Search for the cell housing the specified text and yield its (X, Y) center coordinate. 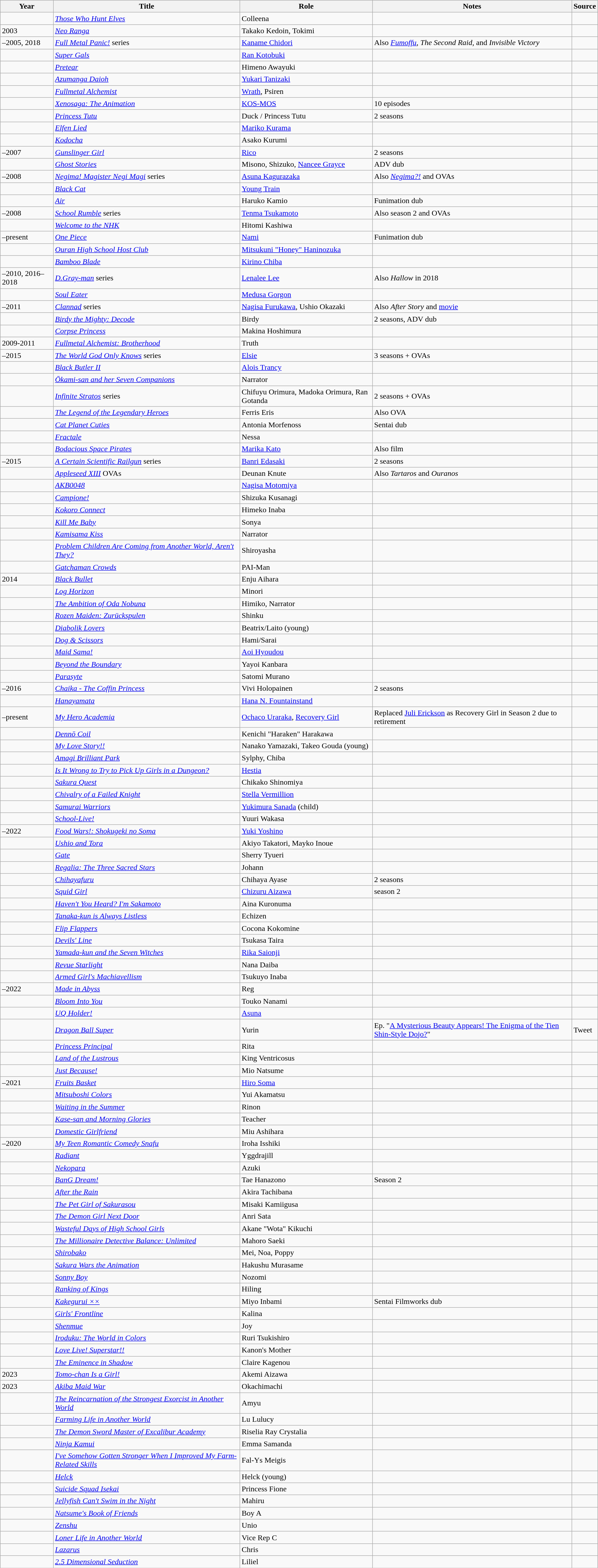
Mariko Kurama (306, 128)
Maid Sama! (147, 652)
Akiyo Takatori, Mayko Inoue (306, 843)
Gate (147, 855)
Akane "Wota" Kikuchi (306, 1229)
Colleena (306, 19)
Sonya (306, 522)
Natsume's Book of Friends (147, 1513)
Tsukuyo Inaba (306, 977)
Yuuri Wakasa (306, 819)
Hitomi Kashiwa (306, 225)
Hanayamata (147, 701)
Minori (306, 591)
Haruko Kamio (306, 201)
Antonia Morfenoss (306, 425)
Kase-san and Morning Glories (147, 1119)
Tsukasa Taira (306, 940)
Amagi Brilliant Park (147, 758)
Clannad series (147, 307)
Also Fumoffu, The Second Raid, and Invisible Victory (472, 43)
Zenshu (147, 1525)
Full Metal Panic! series (147, 43)
Suicide Squad Isekai (147, 1489)
School Rumble series (147, 213)
Land of the Lustrous (147, 1058)
Notes (472, 6)
The Ambition of Oda Nobuna (147, 604)
My Love Story!! (147, 746)
Medusa Gorgon (306, 294)
Boy A (306, 1513)
Pretear (147, 67)
The Pet Girl of Sakurasou (147, 1204)
King Ventricosus (306, 1058)
Kill Me Baby (147, 522)
2014 (27, 579)
Bodacious Space Pirates (147, 449)
Dragon Ball Super (147, 1030)
Ranking of Kings (147, 1289)
Title (147, 6)
Black Butler II (147, 368)
Ran Kotobuki (306, 55)
Iroduku: The World in Colors (147, 1338)
Yurin (306, 1030)
Young Train (306, 189)
Devils' Line (147, 940)
Soul Eater (147, 294)
Okachimachi (306, 1387)
Radiant (147, 1155)
Sherry Tyueri (306, 855)
Duck / Princess Tutu (306, 116)
Yukimura Sanada (child) (306, 807)
Anri Sata (306, 1216)
Ghost Stories (147, 164)
My Hero Academia (147, 717)
Rika Saionji (306, 952)
Asako Kurumi (306, 140)
–2010, 2016–2018 (27, 278)
Chikako Shinomiya (306, 782)
Azumanga Daioh (147, 79)
Nami (306, 237)
Corpse Princess (147, 331)
Tweet (585, 1030)
Also season 2 and OVAs (472, 213)
The Eminence in Shadow (147, 1362)
The Demon Girl Next Door (147, 1216)
Asuna Kagurazaka (306, 177)
Kanon's Mother (306, 1350)
Negima! Magister Negi Magi series (147, 177)
Chihaya Ayase (306, 879)
Nekopara (147, 1168)
Johann (306, 867)
Super Gals (147, 55)
Beyond the Boundary (147, 664)
The World God Only Knows series (147, 355)
Birdy (306, 319)
Kokoro Connect (147, 510)
Farming Life in Another World (147, 1420)
Wrath, Psiren (306, 91)
Sonny Boy (147, 1277)
Nanako Yamazaki, Takeo Gouda (young) (306, 746)
Princess Tutu (147, 116)
Yuki Yoshino (306, 831)
BanG Dream! (147, 1180)
Kenichi "Haraken" Harakawa (306, 734)
Year (27, 6)
Enju Aihara (306, 579)
Helck (young) (306, 1477)
Aina Kuronuma (306, 904)
Also OVA (472, 413)
Rinon (306, 1107)
Ferris Eris (306, 413)
Tenma Tsukamoto (306, 213)
Amyu (306, 1403)
Revue Starlight (147, 965)
Flip Flappers (147, 928)
Emma Samanda (306, 1444)
Himiko, Narrator (306, 604)
Kaname Chidori (306, 43)
Mei, Noa, Poppy (306, 1253)
Rico (306, 152)
Hestia (306, 770)
Waiting in the Summer (147, 1107)
Girls' Frontline (147, 1313)
Just Because! (147, 1070)
Touko Nanami (306, 1001)
Vice Rep C (306, 1537)
Fruits Basket (147, 1083)
Kamisama Kiss (147, 534)
Sentai Filmworks dub (472, 1301)
Also Tartaros and Ouranos (472, 473)
Lazarus (147, 1549)
Vivi Holopainen (306, 689)
Haven't You Heard? I'm Sakamoto (147, 904)
Stella Vermillion (306, 795)
–2020 (27, 1143)
Wasteful Days of High School Girls (147, 1229)
Reg (306, 989)
Infinite Stratos series (147, 396)
Deunan Knute (306, 473)
Ruri Tsukishiro (306, 1338)
Elsie (306, 355)
Cocona Kokomine (306, 928)
Sakura Quest (147, 782)
Fullmetal Alchemist: Brotherhood (147, 343)
Also Hallow in 2018 (472, 278)
Princess Fione (306, 1489)
Lenalee Lee (306, 278)
Kakegurui ×× (147, 1301)
Appleseed XIII OVAs (147, 473)
Also After Story and movie (472, 307)
Elfen Lied (147, 128)
Dog & Scissors (147, 640)
Fal-Ys Meigis (306, 1460)
Akiba Maid War (147, 1387)
Shiroyasha (306, 551)
Rozen Maiden: Zurückspulen (147, 616)
The Legend of the Legendary Heroes (147, 413)
Replaced Juli Erickson as Recovery Girl in Season 2 due to retirement (472, 717)
Ōkami-san and her Seven Companions (147, 380)
Misaki Kamiigusa (306, 1204)
Mahiru (306, 1501)
–2016 (27, 689)
Azuki (306, 1168)
Mahoro Saeki (306, 1241)
Miyo Inbami (306, 1301)
UQ Holder! (147, 1013)
Dennō Coil (147, 734)
Yayoi Kanbara (306, 664)
–2011 (27, 307)
D.Gray-man series (147, 278)
Nozomi (306, 1277)
Yamada-kun and the Seven Witches (147, 952)
Ep. "A Mysterious Beauty Appears! The Enigma of the Tien Shin-Style Dojo?" (472, 1030)
10 episodes (472, 103)
Problem Children Are Coming from Another World, Aren't They? (147, 551)
Kalina (306, 1313)
Parasyte (147, 676)
The Millionaire Detective Balance: Unlimited (147, 1241)
Hiro Soma (306, 1083)
Samurai Warriors (147, 807)
2003 (27, 31)
–2021 (27, 1083)
Black Bullet (147, 579)
season 2 (472, 892)
Cat Planet Cuties (147, 425)
2 seasons, ADV dub (472, 319)
Mitsukuni "Honey" Haninozuka (306, 249)
Aoi Hyoudou (306, 652)
School-Live! (147, 819)
Chifuyu Orimura, Madoka Orimura, Ran Gotanda (306, 396)
3 seasons + OVAs (472, 355)
Food Wars!: Shokugeki no Soma (147, 831)
Helck (147, 1477)
Also film (472, 449)
Birdy the Mighty: Decode (147, 319)
A Certain Scientific Railgun series (147, 461)
Ushio and Tora (147, 843)
Made in Abyss (147, 989)
Rita (306, 1046)
Nessa (306, 437)
My Teen Romantic Comedy Snafu (147, 1143)
Kirino Chiba (306, 262)
Shinku (306, 616)
Gunslinger Girl (147, 152)
Xenosaga: The Animation (147, 103)
Ochaco Uraraka, Recovery Girl (306, 717)
2 seasons + OVAs (472, 396)
Truth (306, 343)
Nana Daiba (306, 965)
Mio Natsume (306, 1070)
Sakura Wars the Animation (147, 1265)
ADV dub (472, 164)
Chaika - The Coffin Princess (147, 689)
Lu Lulucy (306, 1420)
Ninja Kamui (147, 1444)
Hakushu Murasame (306, 1265)
Ouran High School Host Club (147, 249)
Log Horizon (147, 591)
Bloom Into You (147, 1001)
Role (306, 6)
Akemi Aizawa (306, 1374)
The Reincarnation of the Strongest Exorcist in Another World (147, 1403)
Tomo-chan Is a Girl! (147, 1374)
Chris (306, 1549)
Sentai dub (472, 425)
Unio (306, 1525)
Gatchaman Crowds (147, 567)
Is It Wrong to Try to Pick Up Girls in a Dungeon? (147, 770)
2009-2011 (27, 343)
Alois Trancy (306, 368)
Miu Ashihara (306, 1131)
Himeno Awayuki (306, 67)
Makina Hoshimura (306, 331)
Source (585, 6)
Marika Kato (306, 449)
Nagisa Motomiya (306, 485)
Also Negima?! and OVAs (472, 177)
Beatrix/Laito (young) (306, 628)
Himeko Inaba (306, 510)
Joy (306, 1326)
Season 2 (472, 1180)
Tae Hanazono (306, 1180)
Satomi Murano (306, 676)
After the Rain (147, 1192)
Banri Edasaki (306, 461)
Regalia: The Three Sacred Stars (147, 867)
Asuna (306, 1013)
Chivalry of a Failed Knight (147, 795)
Love Live! Superstar!! (147, 1350)
Shizuka Kusanagi (306, 498)
Diabolik Lovers (147, 628)
Hami/Sarai (306, 640)
The Demon Sword Master of Excalibur Academy (147, 1432)
Fractale (147, 437)
Hana N. Fountainstand (306, 701)
Yukari Tanizaki (306, 79)
KOS-MOS (306, 103)
Riselia Ray Crystalia (306, 1432)
Shenmue (147, 1326)
Yui Akamatsu (306, 1095)
Chizuru Aizawa (306, 892)
Armed Girl's Machiavellism (147, 977)
Takako Kedoin, Tokimi (306, 31)
Claire Kagenou (306, 1362)
Iroha Isshiki (306, 1143)
Squid Girl (147, 892)
Air (147, 201)
I've Somehow Gotten Stronger When I Improved My Farm-Related Skills (147, 1460)
Fullmetal Alchemist (147, 91)
Akira Tachibana (306, 1192)
Bamboo Blade (147, 262)
Domestic Girlfriend (147, 1131)
One Piece (147, 237)
2.5 Dimensional Seduction (147, 1562)
Chihayafuru (147, 879)
Misono, Shizuko, Nancee Grayce (306, 164)
Teacher (306, 1119)
Black Cat (147, 189)
Mitsuboshi Colors (147, 1095)
Kodocha (147, 140)
Welcome to the NHK (147, 225)
Nagisa Furukawa, Ushio Okazaki (306, 307)
Yggdrajill (306, 1155)
Princess Principal (147, 1046)
Echizen (306, 916)
Campione! (147, 498)
Hiling (306, 1289)
PAI-Man (306, 567)
Those Who Hunt Elves (147, 19)
Liliel (306, 1562)
Neo Ranga (147, 31)
Loner Life in Another World (147, 1537)
–2005, 2018 (27, 43)
–2007 (27, 152)
AKB0048 (147, 485)
Tanaka-kun is Always Listless (147, 916)
Shirobako (147, 1253)
Jellyfish Can't Swim in the Night (147, 1501)
Sylphy, Chiba (306, 758)
